Determine the [x, y] coordinate at the center of the cell enclosing the given text.  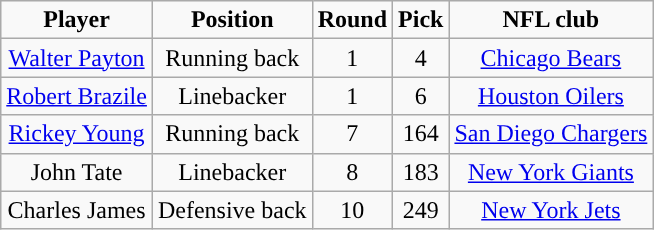
249 [421, 210]
6 [421, 96]
Charles James [77, 210]
Pick [421, 20]
183 [421, 172]
New York Jets [551, 210]
Robert Brazile [77, 96]
8 [352, 172]
4 [421, 58]
Walter Payton [77, 58]
164 [421, 134]
Position [232, 20]
7 [352, 134]
Round [352, 20]
Player [77, 20]
New York Giants [551, 172]
Defensive back [232, 210]
Rickey Young [77, 134]
San Diego Chargers [551, 134]
10 [352, 210]
NFL club [551, 20]
Houston Oilers [551, 96]
Chicago Bears [551, 58]
John Tate [77, 172]
